Search for the cell housing the specified text and yield its (x, y) center coordinate. 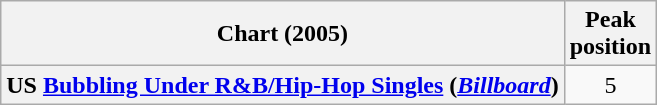
Chart (2005) (282, 34)
Peakposition (610, 34)
5 (610, 85)
US Bubbling Under R&B/Hip-Hop Singles (Billboard) (282, 85)
